Scan for the cell matching the given text and deliver its [X, Y] coordinate at center. 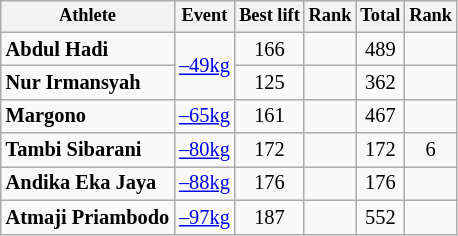
Total [380, 16]
–80kg [204, 150]
–65kg [204, 116]
Nur Irmansyah [88, 82]
Abdul Hadi [88, 49]
Margono [88, 116]
Athlete [88, 16]
187 [270, 217]
Event [204, 16]
Atmaji Priambodo [88, 217]
–97kg [204, 217]
489 [380, 49]
552 [380, 217]
6 [431, 150]
125 [270, 82]
–88kg [204, 183]
–49kg [204, 66]
Tambi Sibarani [88, 150]
Andika Eka Jaya [88, 183]
Best lift [270, 16]
161 [270, 116]
467 [380, 116]
362 [380, 82]
166 [270, 49]
